Detect which cell encompasses the target text, then output its (x, y) center coordinate. 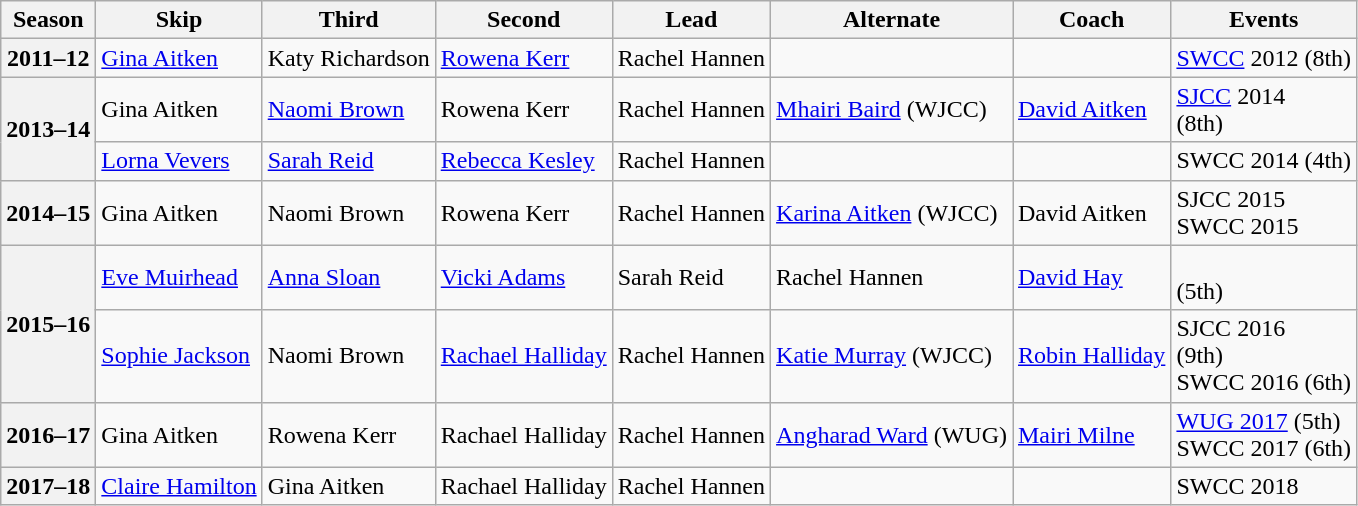
Mhairi Baird (WJCC) (892, 110)
Coach (1091, 20)
Sophie Jackson (179, 356)
Season (48, 20)
Lead (691, 20)
SWCC 2018 (1264, 486)
Mairi Milne (1091, 434)
Eve Muirhead (179, 278)
Anna Sloan (348, 278)
David Hay (1091, 278)
SWCC 2014 (4th) (1264, 161)
Lorna Vevers (179, 161)
SJCC 2014 (8th) (1264, 110)
SWCC 2012 (8th) (1264, 58)
Rebecca Kesley (524, 161)
2013–14 (48, 128)
2011–12 (48, 58)
Katy Richardson (348, 58)
Events (1264, 20)
Vicki Adams (524, 278)
Skip (179, 20)
Karina Aitken (WJCC) (892, 212)
Angharad Ward (WUG) (892, 434)
(5th) (1264, 278)
Third (348, 20)
Second (524, 20)
SJCC 2016 (9th)SWCC 2016 (6th) (1264, 356)
2015–16 (48, 324)
Alternate (892, 20)
SJCC 2015 SWCC 2015 (1264, 212)
Robin Halliday (1091, 356)
Claire Hamilton (179, 486)
WUG 2017 (5th)SWCC 2017 (6th) (1264, 434)
2014–15 (48, 212)
Katie Murray (WJCC) (892, 356)
2016–17 (48, 434)
2017–18 (48, 486)
